Determine the [X, Y] coordinate at the center of the cell enclosing the given text.  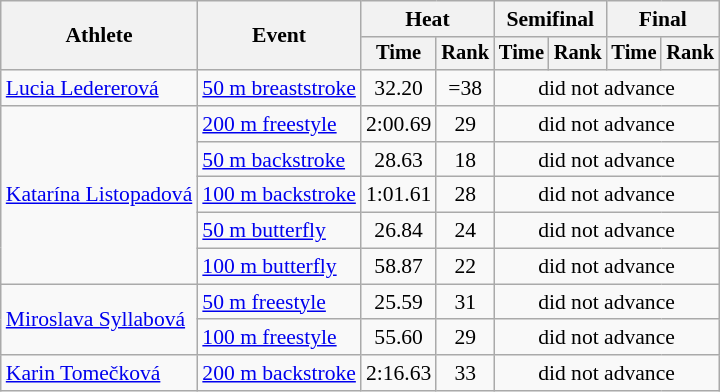
31 [465, 302]
Lucia Ledererová [100, 88]
32.20 [398, 88]
55.60 [398, 338]
Karin Tomečková [100, 373]
100 m backstroke [279, 195]
Athlete [100, 36]
100 m butterfly [279, 267]
22 [465, 267]
100 m freestyle [279, 338]
Miroslava Syllabová [100, 320]
50 m freestyle [279, 302]
2:16.63 [398, 373]
18 [465, 160]
200 m backstroke [279, 373]
28.63 [398, 160]
1:01.61 [398, 195]
50 m backstroke [279, 160]
33 [465, 373]
Final [662, 19]
2:00.69 [398, 124]
Heat [428, 19]
Katarína Listopadová [100, 195]
28 [465, 195]
50 m breaststroke [279, 88]
200 m freestyle [279, 124]
Event [279, 36]
24 [465, 231]
Semifinal [550, 19]
50 m butterfly [279, 231]
58.87 [398, 267]
=38 [465, 88]
26.84 [398, 231]
25.59 [398, 302]
